Pinpoint the cell where the given text exists, returning its (X, Y) midpoint coordinate. 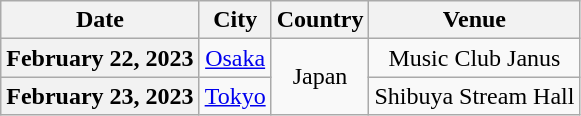
February 23, 2023 (100, 96)
Music Club Janus (474, 58)
Japan (320, 77)
Osaka (235, 58)
City (235, 20)
Country (320, 20)
Date (100, 20)
Tokyo (235, 96)
Venue (474, 20)
Shibuya Stream Hall (474, 96)
February 22, 2023 (100, 58)
